Extract the (x, y) coordinate from the center of the cell holding the provided text.  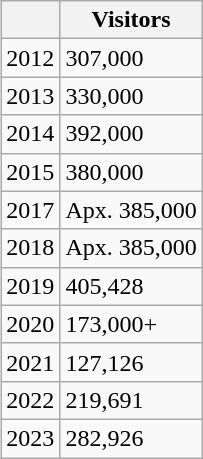
Visitors (131, 20)
2013 (30, 96)
307,000 (131, 58)
2012 (30, 58)
173,000+ (131, 324)
2014 (30, 134)
405,428 (131, 286)
2019 (30, 286)
2017 (30, 210)
380,000 (131, 172)
282,926 (131, 438)
127,126 (131, 362)
392,000 (131, 134)
2023 (30, 438)
330,000 (131, 96)
2020 (30, 324)
2018 (30, 248)
2021 (30, 362)
2015 (30, 172)
2022 (30, 400)
219,691 (131, 400)
